Pinpoint the cell where the given text exists, returning its [X, Y] midpoint coordinate. 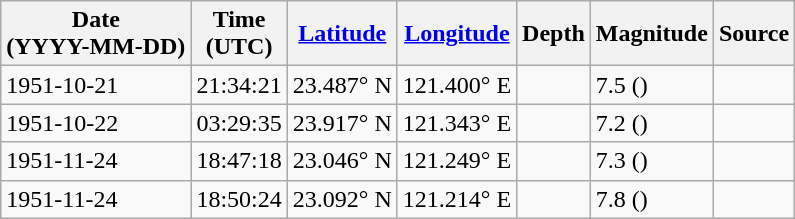
7.8 () [652, 199]
23.046° N [342, 161]
Magnitude [652, 34]
18:50:24 [239, 199]
23.917° N [342, 123]
Latitude [342, 34]
03:29:35 [239, 123]
Time (UTC) [239, 34]
1951-10-22 [96, 123]
Depth [554, 34]
21:34:21 [239, 85]
121.343° E [456, 123]
Date (YYYY-MM-DD) [96, 34]
121.249° E [456, 161]
7.5 () [652, 85]
7.3 () [652, 161]
23.487° N [342, 85]
1951-10-21 [96, 85]
Longitude [456, 34]
18:47:18 [239, 161]
Source [754, 34]
23.092° N [342, 199]
121.214° E [456, 199]
121.400° E [456, 85]
7.2 () [652, 123]
